Return the (X, Y) coordinate for the center point of the cell that contains the specified text.  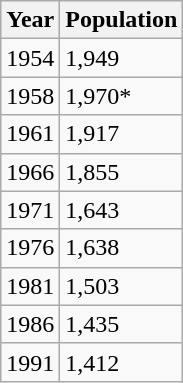
1,970* (122, 96)
1954 (30, 58)
1981 (30, 286)
1986 (30, 324)
Population (122, 20)
1966 (30, 172)
1,855 (122, 172)
1958 (30, 96)
1,643 (122, 210)
1,949 (122, 58)
1,412 (122, 362)
1961 (30, 134)
1,435 (122, 324)
Year (30, 20)
1991 (30, 362)
1976 (30, 248)
1,503 (122, 286)
1971 (30, 210)
1,917 (122, 134)
1,638 (122, 248)
